Return the (x, y) coordinate for the center point of the cell that contains the specified text.  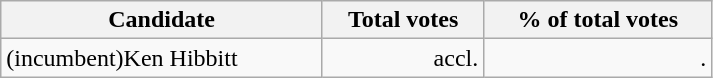
Candidate (162, 20)
(incumbent)Ken Hibbitt (162, 58)
Total votes (402, 20)
. (598, 58)
% of total votes (598, 20)
accl. (402, 58)
